Pinpoint the cell where the given text exists, returning its [x, y] midpoint coordinate. 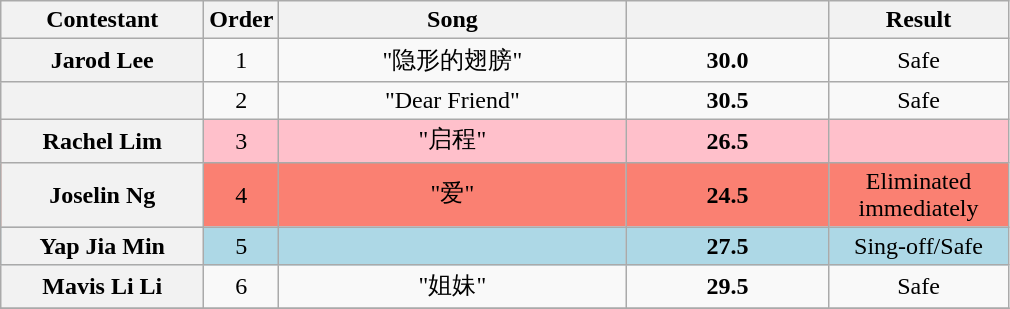
Yap Jia Min [102, 246]
"Dear Friend" [452, 100]
"隐形的翅膀" [452, 60]
Order [242, 20]
29.5 [728, 286]
1 [242, 60]
30.5 [728, 100]
Result [918, 20]
Rachel Lim [102, 140]
Jarod Lee [102, 60]
"姐妹" [452, 286]
"爱" [452, 194]
Contestant [102, 20]
27.5 [728, 246]
Song [452, 20]
26.5 [728, 140]
Sing-off/Safe [918, 246]
5 [242, 246]
30.0 [728, 60]
24.5 [728, 194]
"启程" [452, 140]
4 [242, 194]
3 [242, 140]
Eliminated immediately [918, 194]
Mavis Li Li [102, 286]
Joselin Ng [102, 194]
2 [242, 100]
6 [242, 286]
